From the cell containing the given text, extract its center point as (x, y) coordinate. 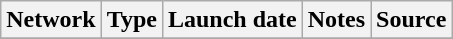
Network (51, 20)
Notes (336, 20)
Type (132, 20)
Launch date (232, 20)
Source (412, 20)
